Return the (X, Y) coordinate for the center point of the cell that contains the specified text.  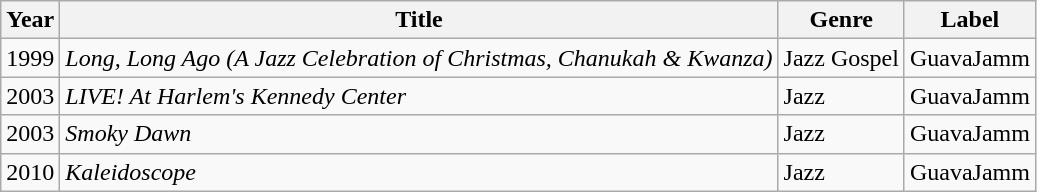
Genre (841, 20)
Title (419, 20)
Long, Long Ago (A Jazz Celebration of Christmas, Chanukah & Kwanza) (419, 58)
LIVE! At Harlem's Kennedy Center (419, 96)
Jazz Gospel (841, 58)
Smoky Dawn (419, 134)
1999 (30, 58)
Kaleidoscope (419, 172)
Year (30, 20)
2010 (30, 172)
Label (970, 20)
